From the cell containing the given text, extract its center point as [x, y] coordinate. 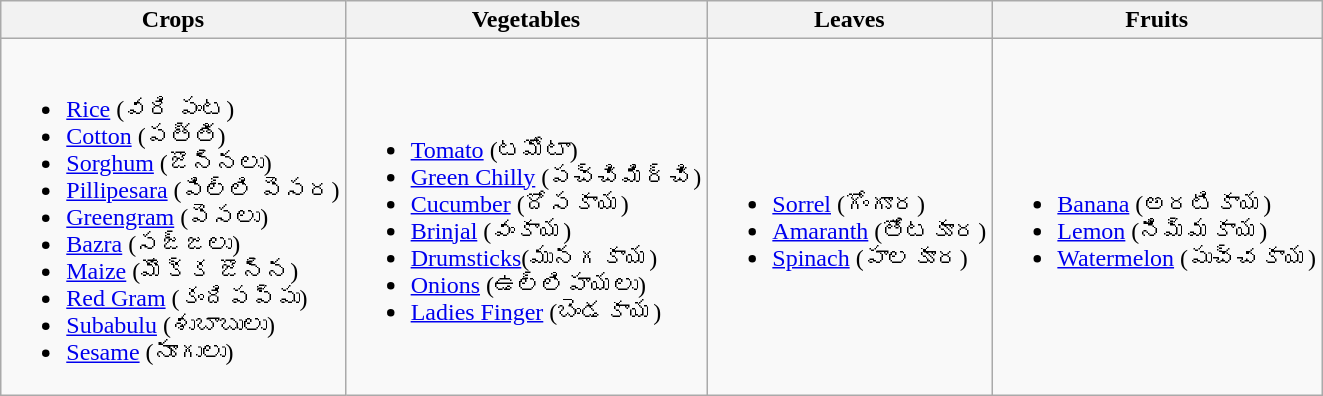
Fruits [1157, 20]
Tomato (టమోటా)Green Chilly (పచ్చిమిర్చి)Cucumber (దోసకాయ)Brinjal (వంకాయ)Drumsticks(మునగకాయ)Onions (ఉల్లిపాయలు)Ladies Finger (బెండకాయ) [526, 217]
Crops [173, 20]
Banana (అరటికాయ)Lemon (నిమ్మకాయ)Watermelon (పుచ్చకాయ) [1157, 217]
Sorrel (గోంగూర)Amaranth (తోటకూర)Spinach (పాలకూర) [850, 217]
Leaves [850, 20]
Vegetables [526, 20]
